Search for the cell housing the specified text and yield its [X, Y] center coordinate. 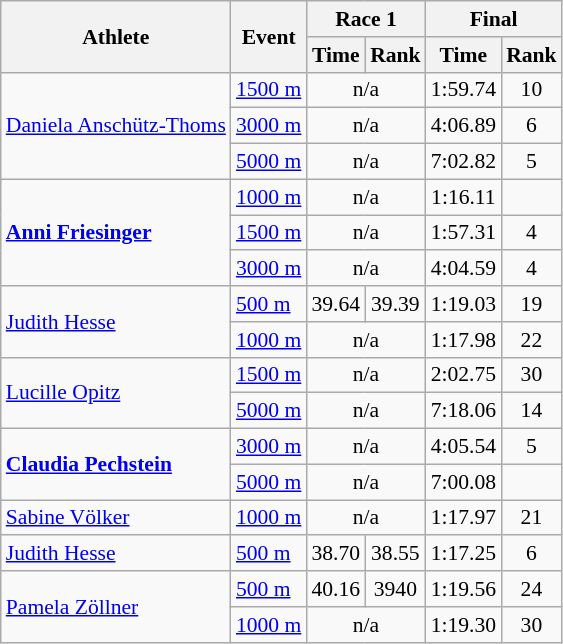
1:16.11 [464, 197]
Anni Friesinger [116, 232]
1:19.56 [464, 589]
4:04.59 [464, 269]
Pamela Zöllner [116, 606]
Race 1 [366, 19]
Lucille Opitz [116, 392]
4:05.54 [464, 447]
19 [532, 304]
7:02.82 [464, 162]
10 [532, 90]
1:17.98 [464, 340]
Final [494, 19]
22 [532, 340]
Event [268, 36]
Daniela Anschütz-Thoms [116, 126]
1:19.30 [464, 625]
1:17.97 [464, 518]
21 [532, 518]
3940 [396, 589]
Athlete [116, 36]
2:02.75 [464, 375]
1:17.25 [464, 554]
4:06.89 [464, 126]
Sabine Völker [116, 518]
1:59.74 [464, 90]
40.16 [336, 589]
24 [532, 589]
39.64 [336, 304]
Claudia Pechstein [116, 464]
14 [532, 411]
7:18.06 [464, 411]
1:19.03 [464, 304]
38.70 [336, 554]
7:00.08 [464, 482]
39.39 [396, 304]
1:57.31 [464, 233]
38.55 [396, 554]
